Scan for the cell matching the given text and deliver its [X, Y] coordinate at center. 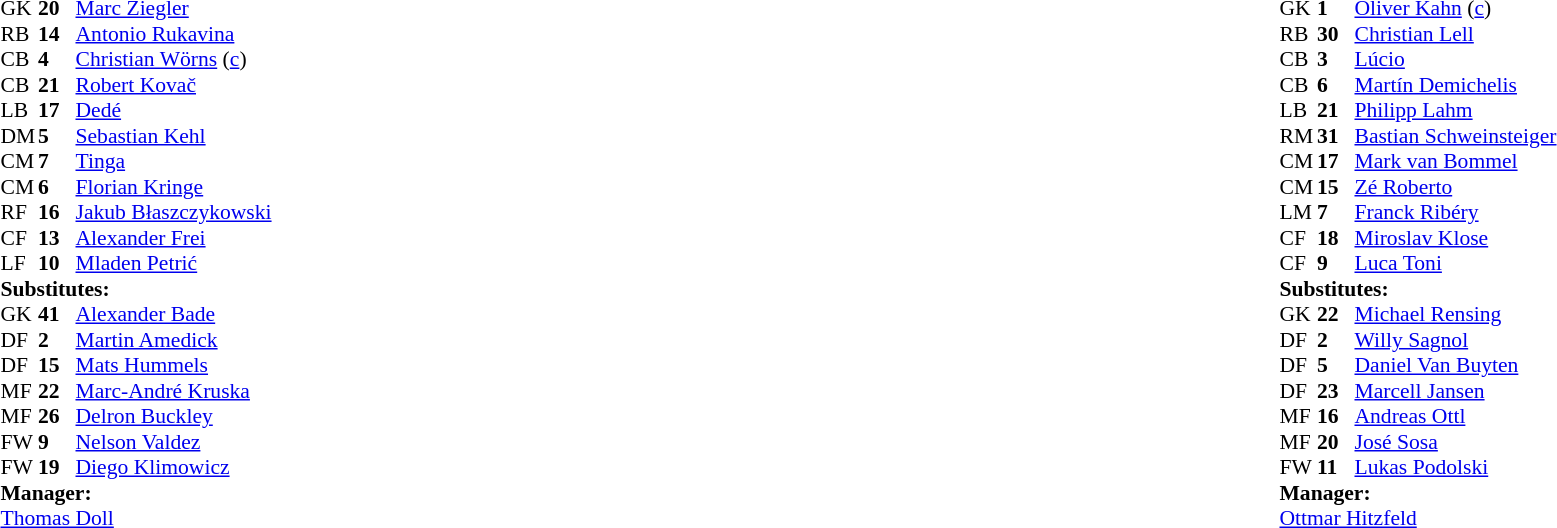
Antonio Rukavina [174, 34]
10 [57, 263]
31 [1336, 136]
4 [57, 59]
Martín Demichelis [1455, 85]
Sebastian Kehl [174, 136]
RM [1298, 136]
Mladen Petrić [174, 263]
13 [57, 238]
19 [57, 467]
DM [19, 136]
Bastian Schweinsteiger [1455, 136]
LM [1298, 213]
Dedé [174, 111]
26 [57, 417]
Lúcio [1455, 59]
11 [1336, 467]
Diego Klimowicz [174, 467]
Marcell Jansen [1455, 391]
Mats Hummels [174, 365]
Robert Kovač [174, 85]
Alexander Bade [174, 315]
3 [1336, 59]
Lukas Podolski [1455, 467]
Alexander Frei [174, 238]
Christian Wörns (c) [174, 59]
Willy Sagnol [1455, 340]
Daniel Van Buyten [1455, 365]
LF [19, 263]
Michael Rensing [1455, 315]
20 [1336, 442]
Nelson Valdez [174, 442]
Florian Kringe [174, 187]
RF [19, 213]
Martin Amedick [174, 340]
Mark van Bommel [1455, 161]
23 [1336, 391]
Andreas Ottl [1455, 417]
José Sosa [1455, 442]
Marc-André Kruska [174, 391]
41 [57, 315]
Miroslav Klose [1455, 238]
14 [57, 34]
Franck Ribéry [1455, 213]
Luca Toni [1455, 263]
30 [1336, 34]
Tinga [174, 161]
Christian Lell [1455, 34]
Jakub Błaszczykowski [174, 213]
Zé Roberto [1455, 187]
18 [1336, 238]
Philipp Lahm [1455, 111]
Delron Buckley [174, 417]
